Identify which cell holds the provided text, then report its (X, Y) central coordinate. 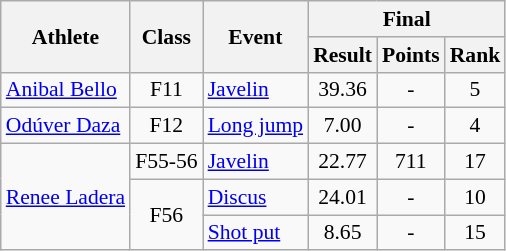
Renee Ladera (66, 198)
Event (256, 36)
Class (166, 36)
Final (406, 19)
F11 (166, 90)
22.77 (342, 162)
17 (476, 162)
24.01 (342, 197)
Long jump (256, 126)
15 (476, 233)
Odúver Daza (66, 126)
7.00 (342, 126)
Rank (476, 55)
Athlete (66, 36)
Anibal Bello (66, 90)
8.65 (342, 233)
5 (476, 90)
4 (476, 126)
F56 (166, 214)
711 (411, 162)
F12 (166, 126)
10 (476, 197)
Shot put (256, 233)
Points (411, 55)
Result (342, 55)
Discus (256, 197)
39.36 (342, 90)
F55-56 (166, 162)
